Extract the (X, Y) coordinate from the center of the cell holding the provided text.  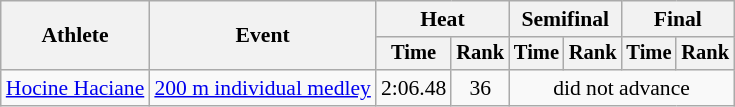
Hocine Haciane (76, 88)
Event (262, 36)
200 m individual medley (262, 88)
36 (480, 88)
Semifinal (565, 19)
Athlete (76, 36)
Heat (442, 19)
Final (677, 19)
did not advance (622, 88)
2:06.48 (414, 88)
